Determine the [x, y] coordinate at the center of the cell enclosing the given text.  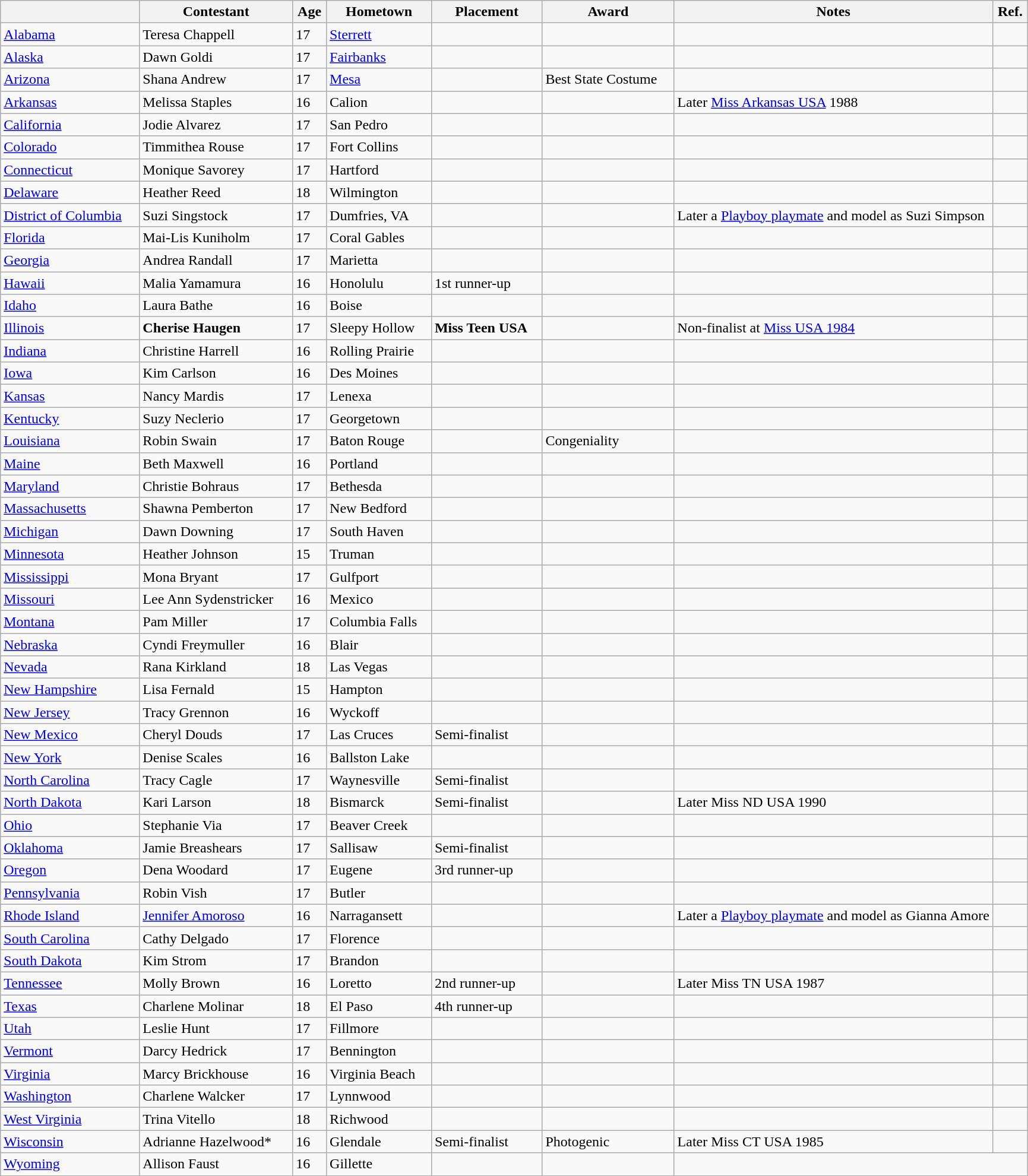
Colorado [70, 147]
Contestant [216, 12]
Baton Rouge [379, 441]
Loretto [379, 983]
Wyckoff [379, 712]
Honolulu [379, 283]
Kansas [70, 396]
Rhode Island [70, 915]
Oklahoma [70, 848]
Fillmore [379, 1029]
Calion [379, 102]
New York [70, 757]
South Dakota [70, 961]
Lisa Fernald [216, 690]
Louisiana [70, 441]
Mexico [379, 599]
Stephanie Via [216, 825]
South Haven [379, 531]
Laura Bathe [216, 306]
Fairbanks [379, 57]
Texas [70, 1006]
North Carolina [70, 780]
New Mexico [70, 735]
Kentucky [70, 419]
Wilmington [379, 192]
Dawn Downing [216, 531]
Eugene [379, 870]
Marietta [379, 260]
Later Miss ND USA 1990 [833, 803]
Coral Gables [379, 237]
Bethesda [379, 486]
Nevada [70, 667]
Michigan [70, 531]
Sleepy Hollow [379, 328]
Brandon [379, 961]
Massachusetts [70, 509]
New Bedford [379, 509]
Truman [379, 554]
Trina Vitello [216, 1119]
Adrianne Hazelwood* [216, 1142]
Virginia Beach [379, 1074]
Indiana [70, 351]
1st runner-up [487, 283]
Later Miss Arkansas USA 1988 [833, 102]
Mississippi [70, 576]
Shawna Pemberton [216, 509]
Nancy Mardis [216, 396]
Illinois [70, 328]
Heather Johnson [216, 554]
District of Columbia [70, 215]
Sallisaw [379, 848]
Rolling Prairie [379, 351]
Des Moines [379, 373]
Molly Brown [216, 983]
Las Cruces [379, 735]
Monique Savorey [216, 170]
Mesa [379, 80]
Minnesota [70, 554]
Charlene Walcker [216, 1096]
Allison Faust [216, 1164]
Beth Maxwell [216, 464]
Gillette [379, 1164]
Leslie Hunt [216, 1029]
Kim Strom [216, 961]
Suzy Neclerio [216, 419]
Narragansett [379, 915]
Iowa [70, 373]
Mai-Lis Kuniholm [216, 237]
Tennessee [70, 983]
Florida [70, 237]
Alabama [70, 34]
Wisconsin [70, 1142]
Glendale [379, 1142]
Connecticut [70, 170]
2nd runner-up [487, 983]
Delaware [70, 192]
Georgia [70, 260]
4th runner-up [487, 1006]
Teresa Chappell [216, 34]
Best State Costume [608, 80]
Utah [70, 1029]
Montana [70, 622]
Tracy Grennon [216, 712]
Vermont [70, 1051]
Bennington [379, 1051]
Tracy Cagle [216, 780]
Cathy Delgado [216, 938]
San Pedro [379, 125]
Suzi Singstock [216, 215]
Alaska [70, 57]
Congeniality [608, 441]
Jennifer Amoroso [216, 915]
Lenexa [379, 396]
Lee Ann Sydenstricker [216, 599]
Placement [487, 12]
Nebraska [70, 644]
Lynnwood [379, 1096]
Darcy Hedrick [216, 1051]
Christine Harrell [216, 351]
Shana Andrew [216, 80]
El Paso [379, 1006]
Richwood [379, 1119]
Ohio [70, 825]
Sterrett [379, 34]
Kari Larson [216, 803]
Columbia Falls [379, 622]
Florence [379, 938]
Ballston Lake [379, 757]
Hawaii [70, 283]
Marcy Brickhouse [216, 1074]
Later a Playboy playmate and model as Gianna Amore [833, 915]
Timmithea Rouse [216, 147]
Jodie Alvarez [216, 125]
New Hampshire [70, 690]
Cherise Haugen [216, 328]
Boise [379, 306]
Idaho [70, 306]
Bismarck [379, 803]
New Jersey [70, 712]
Dawn Goldi [216, 57]
Beaver Creek [379, 825]
Hampton [379, 690]
Arizona [70, 80]
South Carolina [70, 938]
Later Miss TN USA 1987 [833, 983]
Melissa Staples [216, 102]
Mona Bryant [216, 576]
Gulfport [379, 576]
Christie Bohraus [216, 486]
Cheryl Douds [216, 735]
Las Vegas [379, 667]
Later a Playboy playmate and model as Suzi Simpson [833, 215]
Georgetown [379, 419]
Charlene Molinar [216, 1006]
Robin Swain [216, 441]
Dumfries, VA [379, 215]
Ref. [1010, 12]
Wyoming [70, 1164]
Pennsylvania [70, 893]
Blair [379, 644]
Malia Yamamura [216, 283]
California [70, 125]
Non-finalist at Miss USA 1984 [833, 328]
Denise Scales [216, 757]
Photogenic [608, 1142]
Hometown [379, 12]
Maine [70, 464]
Jamie Breashears [216, 848]
Portland [379, 464]
Cyndi Freymuller [216, 644]
Miss Teen USA [487, 328]
Award [608, 12]
Robin Vish [216, 893]
Butler [379, 893]
Virginia [70, 1074]
Dena Woodard [216, 870]
West Virginia [70, 1119]
Arkansas [70, 102]
Hartford [379, 170]
Pam Miller [216, 622]
Maryland [70, 486]
Heather Reed [216, 192]
Notes [833, 12]
North Dakota [70, 803]
Age [310, 12]
Washington [70, 1096]
Later Miss CT USA 1985 [833, 1142]
Kim Carlson [216, 373]
Andrea Randall [216, 260]
Missouri [70, 599]
3rd runner-up [487, 870]
Fort Collins [379, 147]
Rana Kirkland [216, 667]
Waynesville [379, 780]
Oregon [70, 870]
